Scan for the cell matching the given text and deliver its (X, Y) coordinate at center. 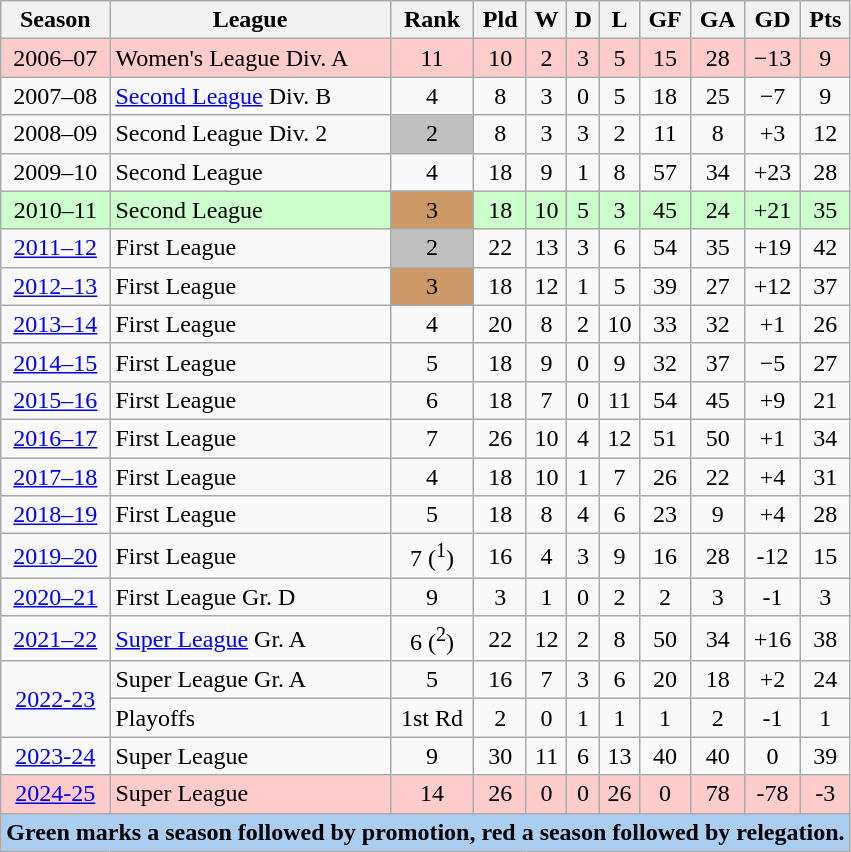
Women's League Div. A (250, 58)
2017–18 (56, 477)
League (250, 20)
Playoffs (250, 718)
7 (1) (432, 556)
W (546, 20)
Green marks a season followed by promotion, red a season followed by relegation. (426, 832)
−7 (773, 96)
2021–22 (56, 638)
2009–10 (56, 172)
+21 (773, 210)
2014–15 (56, 362)
Pts (825, 20)
-12 (773, 556)
+16 (773, 638)
Second League Div. 2 (250, 134)
2016–17 (56, 438)
GA (718, 20)
1st Rd (432, 718)
−5 (773, 362)
78 (718, 794)
Pld (500, 20)
2024-25 (56, 794)
Second League Div. B (250, 96)
33 (666, 324)
GF (666, 20)
42 (825, 248)
25 (718, 96)
L (619, 20)
2019–20 (56, 556)
-3 (825, 794)
31 (825, 477)
2010–11 (56, 210)
+23 (773, 172)
+9 (773, 400)
2006–07 (56, 58)
2008–09 (56, 134)
−13 (773, 58)
D (584, 20)
+3 (773, 134)
2018–19 (56, 515)
2012–13 (56, 286)
14 (432, 794)
2011–12 (56, 248)
2022-23 (56, 699)
2013–14 (56, 324)
2023-24 (56, 756)
23 (666, 515)
6 (2) (432, 638)
2007–08 (56, 96)
57 (666, 172)
Season (56, 20)
GD (773, 20)
2015–16 (56, 400)
First League Gr. D (250, 597)
Rank (432, 20)
-78 (773, 794)
+2 (773, 680)
21 (825, 400)
30 (500, 756)
51 (666, 438)
+19 (773, 248)
2020–21 (56, 597)
+12 (773, 286)
38 (825, 638)
